Provide the (X, Y) coordinate of the cell's center where the given text is located.  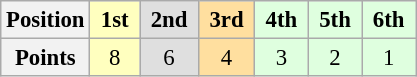
6th (389, 20)
1 (389, 58)
4th (282, 20)
1st (115, 20)
4 (226, 58)
2 (335, 58)
3 (282, 58)
Points (46, 58)
8 (115, 58)
3rd (226, 20)
2nd (170, 20)
Position (46, 20)
5th (335, 20)
6 (170, 58)
